Extract the [X, Y] coordinate from the center of the cell holding the provided text.  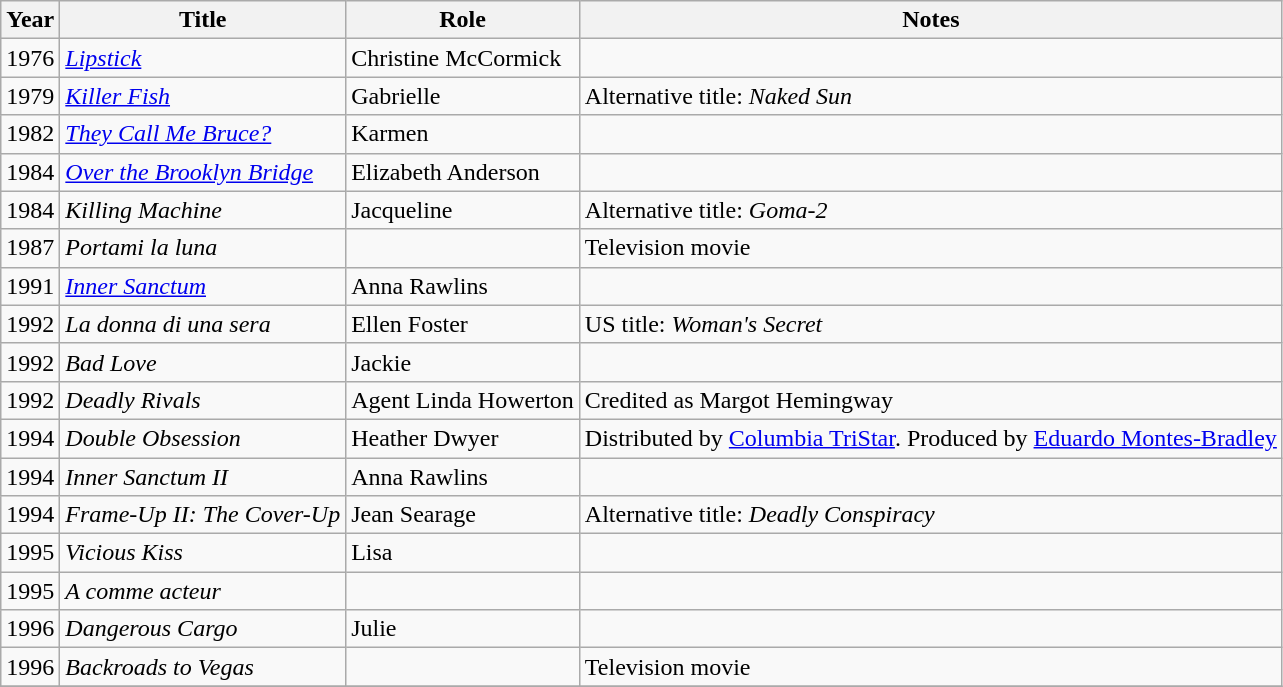
Alternative title: Goma-2 [930, 210]
Jean Searage [463, 515]
La donna di una sera [203, 324]
Inner Sanctum II [203, 477]
Notes [930, 20]
1982 [30, 134]
Inner Sanctum [203, 286]
Frame-Up II: The Cover-Up [203, 515]
Ellen Foster [463, 324]
Lisa [463, 553]
Alternative title: Deadly Conspiracy [930, 515]
1976 [30, 58]
Killer Fish [203, 96]
US title: Woman's Secret [930, 324]
Heather Dwyer [463, 438]
Agent Linda Howerton [463, 400]
Jacqueline [463, 210]
Alternative title: Naked Sun [930, 96]
Credited as Margot Hemingway [930, 400]
Lipstick [203, 58]
Christine McCormick [463, 58]
1987 [30, 248]
Gabrielle [463, 96]
They Call Me Bruce? [203, 134]
Bad Love [203, 362]
Jackie [463, 362]
1991 [30, 286]
Killing Machine [203, 210]
A comme acteur [203, 591]
Backroads to Vegas [203, 667]
Role [463, 20]
Portami la luna [203, 248]
Elizabeth Anderson [463, 172]
Over the Brooklyn Bridge [203, 172]
Julie [463, 629]
Distributed by Columbia TriStar. Produced by Eduardo Montes-Bradley [930, 438]
1979 [30, 96]
Deadly Rivals [203, 400]
Title [203, 20]
Vicious Kiss [203, 553]
Karmen [463, 134]
Year [30, 20]
Double Obsession [203, 438]
Dangerous Cargo [203, 629]
